Pinpoint the cell where the given text exists, returning its [x, y] midpoint coordinate. 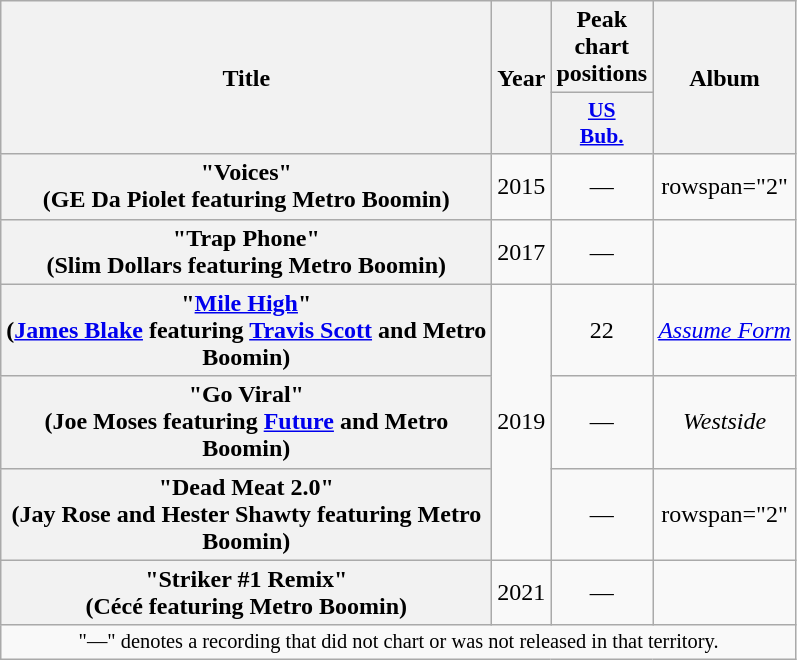
"Voices"(GE Da Piolet featuring Metro Boomin) [246, 186]
Title [246, 78]
"Striker #1 Remix"(Cécé featuring Metro Boomin) [246, 592]
2015 [522, 186]
2017 [522, 252]
"Mile High"(James Blake featuring Travis Scott and Metro Boomin) [246, 330]
22 [602, 330]
2019 [522, 422]
"Dead Meat 2.0"(Jay Rose and Hester Shawty featuring Metro Boomin) [246, 514]
Westside [725, 422]
2021 [522, 592]
"Trap Phone"(Slim Dollars featuring Metro Boomin) [246, 252]
"—" denotes a recording that did not chart or was not released in that territory. [399, 642]
"Go Viral"(Joe Moses featuring Future and Metro Boomin) [246, 422]
Year [522, 78]
Album [725, 78]
Peak chart positions [602, 47]
Assume Form [725, 330]
USBub. [602, 124]
